From the cell containing the given text, extract its center point as (x, y) coordinate. 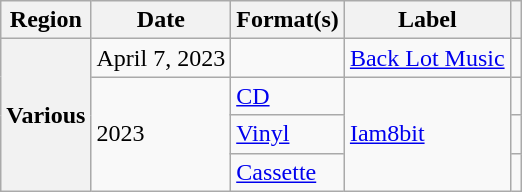
Region (46, 20)
2023 (161, 134)
Label (427, 20)
CD (288, 96)
April 7, 2023 (161, 58)
Cassette (288, 172)
Date (161, 20)
Format(s) (288, 20)
Back Lot Music (427, 58)
Iam8bit (427, 134)
Various (46, 115)
Vinyl (288, 134)
